Pinpoint the cell where the given text exists, returning its (X, Y) midpoint coordinate. 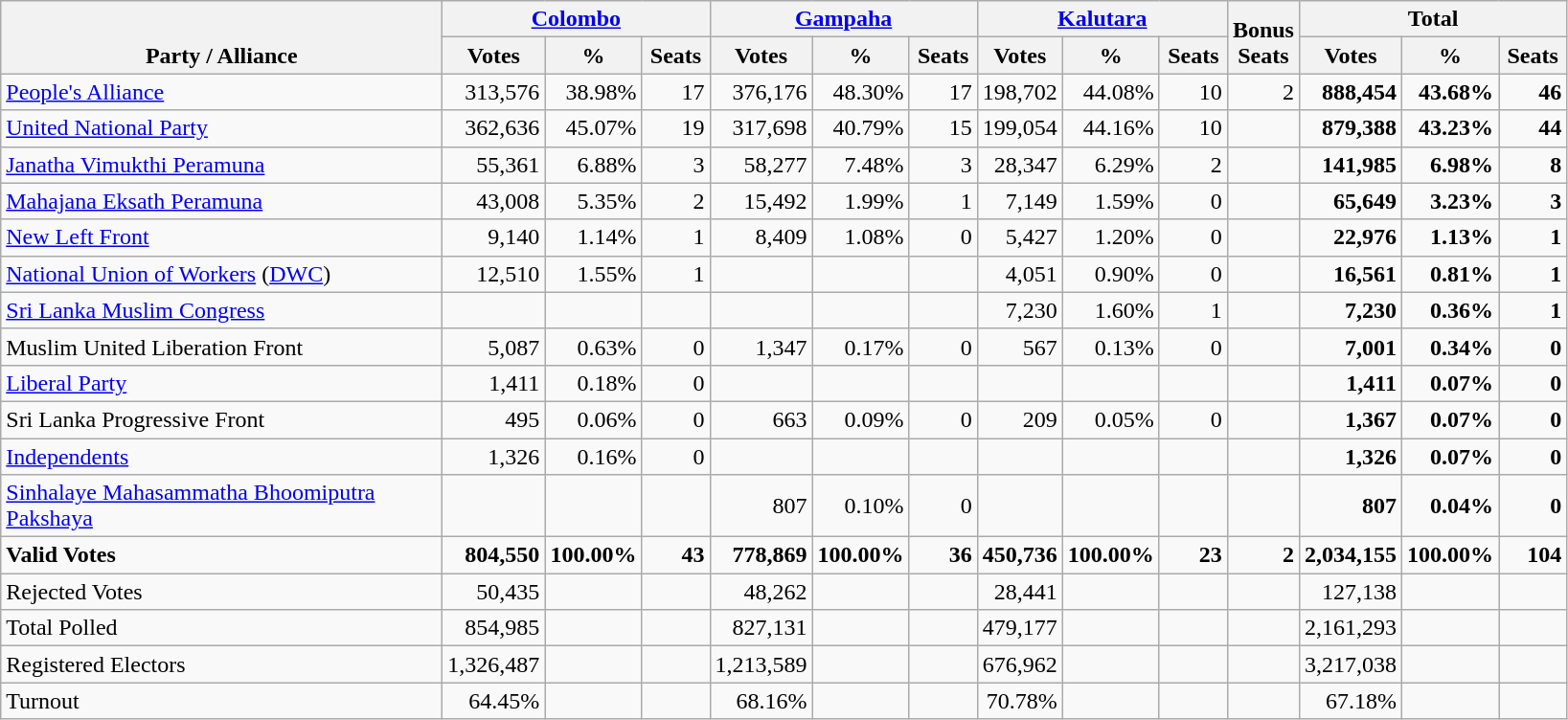
198,702 (1019, 92)
0.06% (594, 419)
3.23% (1450, 201)
Total (1433, 19)
209 (1019, 419)
Rejected Votes (222, 592)
663 (761, 419)
40.79% (860, 128)
45.07% (594, 128)
0.36% (1450, 310)
Valid Votes (222, 555)
199,054 (1019, 128)
Sri Lanka Progressive Front (222, 419)
376,176 (761, 92)
4,051 (1019, 274)
0.81% (1450, 274)
Registered Electors (222, 664)
1.13% (1450, 237)
1,367 (1351, 419)
United National Party (222, 128)
5,087 (494, 347)
1,347 (761, 347)
1.20% (1111, 237)
Gampaha (843, 19)
36 (943, 555)
48.30% (860, 92)
44 (1533, 128)
Independents (222, 457)
8 (1533, 165)
Liberal Party (222, 383)
Muslim United Liberation Front (222, 347)
879,388 (1351, 128)
0.04% (1450, 506)
BonusSeats (1262, 37)
1,326,487 (494, 664)
0.16% (594, 457)
12,510 (494, 274)
6.88% (594, 165)
48,262 (761, 592)
854,985 (494, 628)
28,441 (1019, 592)
64.45% (494, 701)
804,550 (494, 555)
43,008 (494, 201)
450,736 (1019, 555)
43.68% (1450, 92)
313,576 (494, 92)
Turnout (222, 701)
6.29% (1111, 165)
22,976 (1351, 237)
44.08% (1111, 92)
0.10% (860, 506)
676,962 (1019, 664)
141,985 (1351, 165)
5,427 (1019, 237)
Party / Alliance (222, 37)
8,409 (761, 237)
2,161,293 (1351, 628)
0.34% (1450, 347)
127,138 (1351, 592)
19 (676, 128)
1.55% (594, 274)
7,149 (1019, 201)
0.13% (1111, 347)
827,131 (761, 628)
Janatha Vimukthi Peramuna (222, 165)
15,492 (761, 201)
28,347 (1019, 165)
Colombo (577, 19)
65,649 (1351, 201)
People's Alliance (222, 92)
1.99% (860, 201)
362,636 (494, 128)
46 (1533, 92)
7,001 (1351, 347)
104 (1533, 555)
16,561 (1351, 274)
Mahajana Eksath Peramuna (222, 201)
479,177 (1019, 628)
9,140 (494, 237)
38.98% (594, 92)
68.16% (761, 701)
0.05% (1111, 419)
1,213,589 (761, 664)
1.08% (860, 237)
567 (1019, 347)
Kalutara (1102, 19)
23 (1193, 555)
44.16% (1111, 128)
5.35% (594, 201)
67.18% (1351, 701)
0.63% (594, 347)
50,435 (494, 592)
1.59% (1111, 201)
Sinhalaye Mahasammatha Bhoomiputra Pakshaya (222, 506)
Total Polled (222, 628)
43.23% (1450, 128)
1.60% (1111, 310)
0.90% (1111, 274)
7.48% (860, 165)
2,034,155 (1351, 555)
Sri Lanka Muslim Congress (222, 310)
317,698 (761, 128)
55,361 (494, 165)
778,869 (761, 555)
0.17% (860, 347)
43 (676, 555)
495 (494, 419)
15 (943, 128)
National Union of Workers (DWC) (222, 274)
70.78% (1019, 701)
888,454 (1351, 92)
1.14% (594, 237)
0.18% (594, 383)
6.98% (1450, 165)
New Left Front (222, 237)
0.09% (860, 419)
58,277 (761, 165)
3,217,038 (1351, 664)
